Pinpoint the cell where the given text exists, returning its [X, Y] midpoint coordinate. 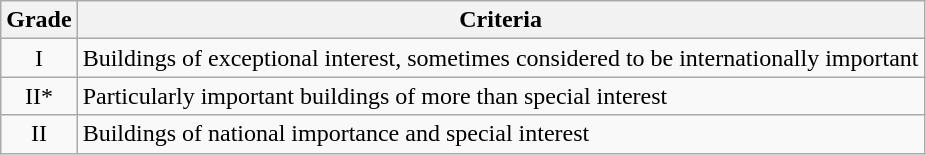
II [39, 134]
Buildings of national importance and special interest [500, 134]
Criteria [500, 20]
Grade [39, 20]
II* [39, 96]
I [39, 58]
Buildings of exceptional interest, sometimes considered to be internationally important [500, 58]
Particularly important buildings of more than special interest [500, 96]
